Pinpoint the cell where the given text exists, returning its (x, y) midpoint coordinate. 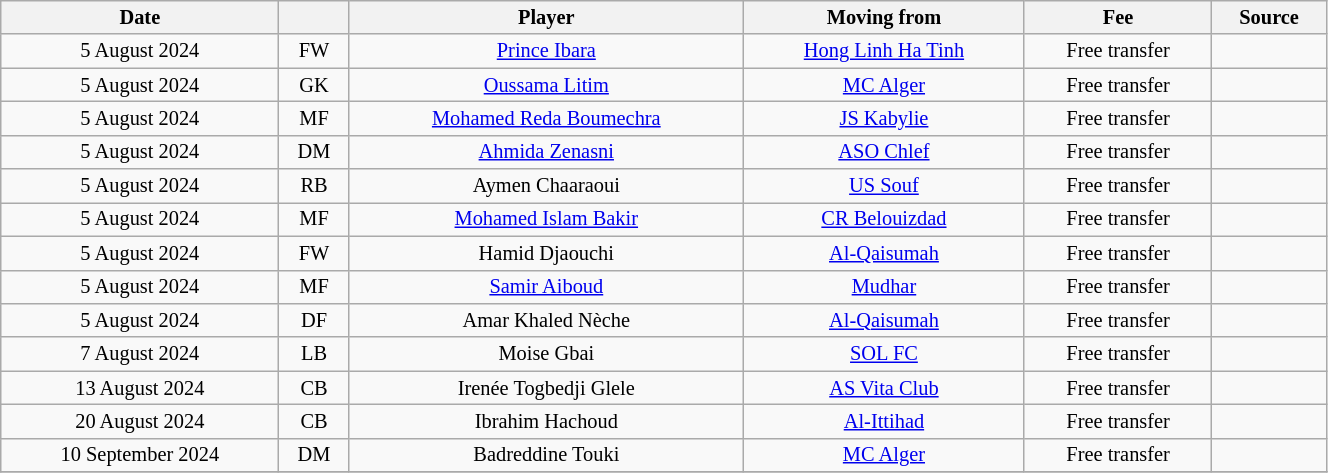
Amar Khaled Nèche (546, 320)
JS Kabylie (884, 118)
Samir Aiboud (546, 287)
GK (314, 85)
7 August 2024 (140, 354)
US Souf (884, 186)
Al-Ittihad (884, 421)
Date (140, 17)
13 August 2024 (140, 388)
AS Vita Club (884, 388)
Source (1270, 17)
Mohamed Islam Bakir (546, 219)
SOL FC (884, 354)
Hamid Djaouchi (546, 253)
ASO Chlef (884, 152)
Moving from (884, 17)
DF (314, 320)
Mudhar (884, 287)
LB (314, 354)
CR Belouizdad (884, 219)
Irenée Togbedji Glele (546, 388)
Player (546, 17)
Ahmida Zenasni (546, 152)
Ibrahim Hachoud (546, 421)
Prince Ibara (546, 51)
Badreddine Touki (546, 455)
Hong Linh Ha Tinh (884, 51)
Aymen Chaaraoui (546, 186)
RB (314, 186)
Fee (1118, 17)
10 September 2024 (140, 455)
20 August 2024 (140, 421)
Oussama Litim (546, 85)
Moise Gbai (546, 354)
Mohamed Reda Boumechra (546, 118)
